Return (X, Y) of the center of cell containing provided text 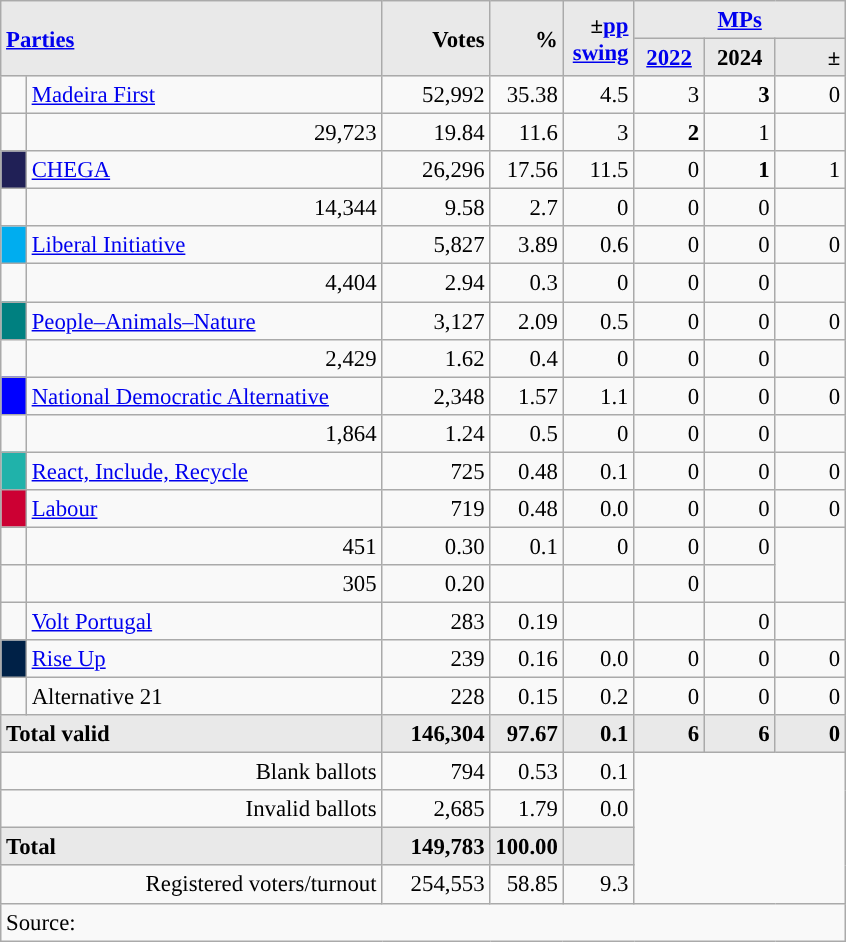
MPs (740, 20)
1.57 (526, 396)
Rise Up (204, 659)
14,344 (204, 208)
305 (204, 584)
1.1 (598, 396)
3.89 (526, 245)
Source: (424, 922)
People–Animals–Nature (204, 321)
283 (436, 621)
1.62 (436, 358)
3,127 (436, 321)
17.56 (526, 170)
11.6 (526, 133)
±pp swing (598, 38)
1,864 (204, 433)
9.3 (598, 885)
52,992 (436, 95)
2022 (670, 58)
Liberal Initiative (204, 245)
0.3 (526, 283)
% (526, 38)
2 (670, 133)
146,304 (436, 734)
2.7 (526, 208)
1.24 (436, 433)
239 (436, 659)
254,553 (436, 885)
451 (204, 546)
19.84 (436, 133)
0.20 (436, 584)
794 (436, 772)
0.15 (526, 697)
Votes (436, 38)
26,296 (436, 170)
100.00 (526, 847)
± (810, 58)
Total valid (192, 734)
Labour (204, 509)
58.85 (526, 885)
National Democratic Alternative (204, 396)
11.5 (598, 170)
Invalid ballots (192, 809)
0.2 (598, 697)
Registered voters/turnout (192, 885)
97.67 (526, 734)
2.09 (526, 321)
2,348 (436, 396)
Volt Portugal (204, 621)
0.30 (436, 546)
2,685 (436, 809)
4,404 (204, 283)
Parties (192, 38)
228 (436, 697)
5,827 (436, 245)
719 (436, 509)
35.38 (526, 95)
0.16 (526, 659)
Alternative 21 (204, 697)
0.53 (526, 772)
2,429 (204, 358)
React, Include, Recycle (204, 471)
1.79 (526, 809)
Total (192, 847)
0.6 (598, 245)
725 (436, 471)
149,783 (436, 847)
2024 (740, 58)
2.94 (436, 283)
Blank ballots (192, 772)
CHEGA (204, 170)
9.58 (436, 208)
0.19 (526, 621)
0.4 (526, 358)
Madeira First (204, 95)
4.5 (598, 95)
29,723 (204, 133)
